Capture the cell that displays the provided text and extract its (X, Y) central coordinate. 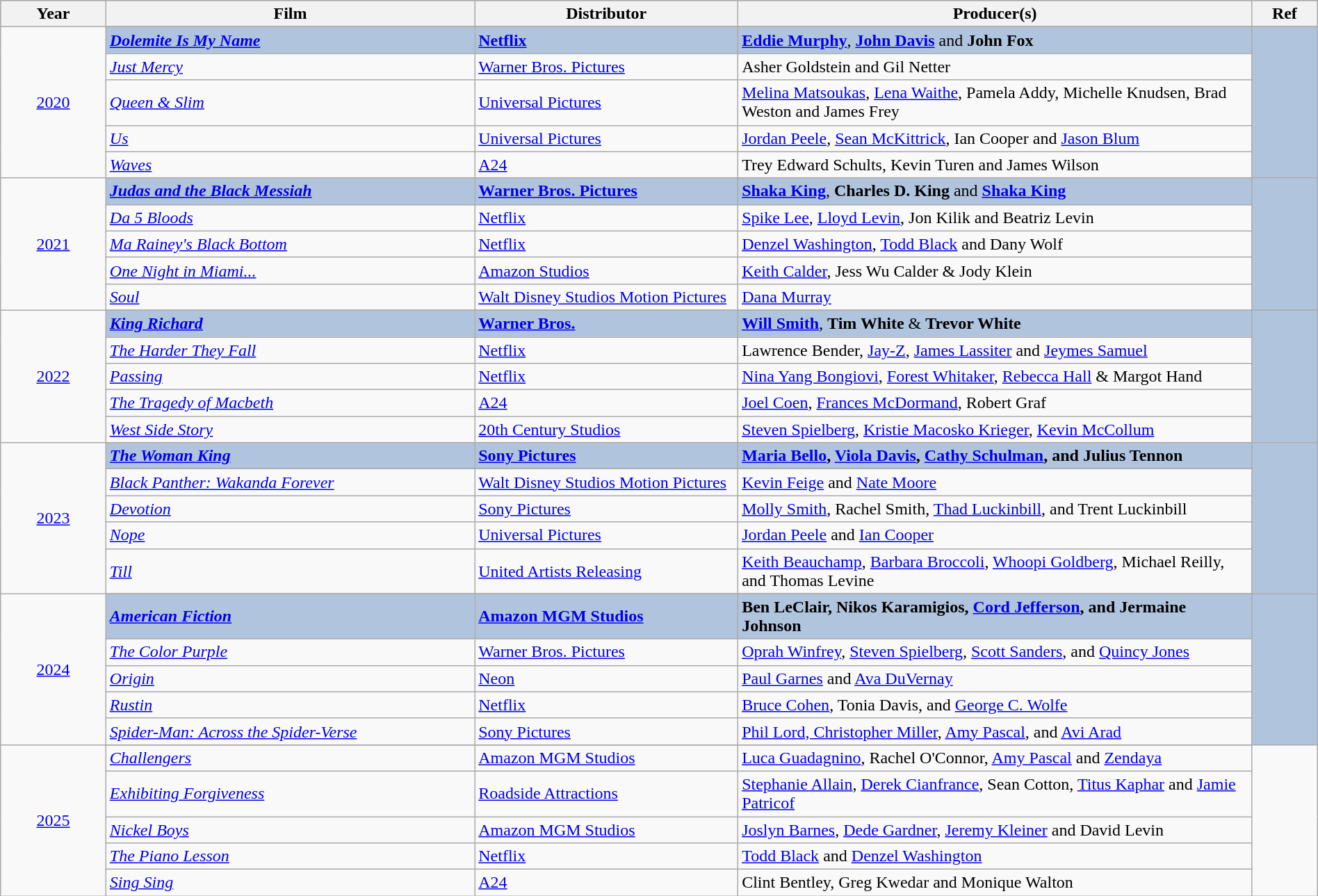
Soul (290, 297)
Waves (290, 165)
West Side Story (290, 430)
Asher Goldstein and Gil Netter (995, 67)
Trey Edward Schults, Kevin Turen and James Wilson (995, 165)
20th Century Studios (606, 430)
Nina Yang Bongiovi, Forest Whitaker, Rebecca Hall & Margot Hand (995, 377)
American Fiction (290, 616)
Distributor (606, 14)
Kevin Feige and Nate Moore (995, 482)
Ref (1285, 14)
Nope (290, 535)
Maria Bello, Viola Davis, Cathy Schulman, and Julius Tennon (995, 456)
Will Smith, Tim White & Trevor White (995, 323)
Dolemite Is My Name (290, 40)
Denzel Washington, Todd Black and Dany Wolf (995, 244)
Luca Guadagnino, Rachel O'Connor, Amy Pascal and Zendaya (995, 758)
Nickel Boys (290, 829)
Melina Matsoukas, Lena Waithe, Pamela Addy, Michelle Knudsen, Brad Weston and James Frey (995, 103)
Steven Spielberg, Kristie Macosko Krieger, Kevin McCollum (995, 430)
The Piano Lesson (290, 856)
Spike Lee, Lloyd Levin, Jon Kilik and Beatriz Levin (995, 218)
The Harder They Fall (290, 350)
Joel Coen, Frances McDormand, Robert Graf (995, 403)
Devotion (290, 509)
2021 (54, 244)
2025 (54, 820)
The Tragedy of Macbeth (290, 403)
Roadside Attractions (606, 794)
Clint Bentley, Greg Kwedar and Monique Walton (995, 883)
Molly Smith, Rachel Smith, Thad Luckinbill, and Trent Luckinbill (995, 509)
One Night in Miami... (290, 270)
Spider-Man: Across the Spider-Verse (290, 731)
Lawrence Bender, Jay-Z, James Lassiter and Jeymes Samuel (995, 350)
Jordan Peele, Sean McKittrick, Ian Cooper and Jason Blum (995, 138)
Shaka King, Charles D. King and Shaka King (995, 191)
2023 (54, 519)
Year (54, 14)
Ben LeClair, Nikos Karamigios, Cord Jefferson, and Jermaine Johnson (995, 616)
Challengers (290, 758)
Dana Murray (995, 297)
Neon (606, 678)
Da 5 Bloods (290, 218)
Till (290, 571)
Us (290, 138)
Amazon Studios (606, 270)
Jordan Peele and Ian Cooper (995, 535)
Rustin (290, 705)
Warner Bros. (606, 323)
Keith Calder, Jess Wu Calder & Jody Klein (995, 270)
Ma Rainey's Black Bottom (290, 244)
Passing (290, 377)
Exhibiting Forgiveness (290, 794)
Stephanie Allain, Derek Cianfrance, Sean Cotton, Titus Kaphar and Jamie Patricof (995, 794)
Keith Beauchamp, Barbara Broccoli, Whoopi Goldberg, Michael Reilly, and Thomas Levine (995, 571)
Origin (290, 678)
2022 (54, 376)
Paul Garnes and Ava DuVernay (995, 678)
Black Panther: Wakanda Forever (290, 482)
Todd Black and Denzel Washington (995, 856)
King Richard (290, 323)
The Color Purple (290, 652)
Producer(s) (995, 14)
Queen & Slim (290, 103)
2024 (54, 669)
Joslyn Barnes, Dede Gardner, Jeremy Kleiner and David Levin (995, 829)
Film (290, 14)
Eddie Murphy, John Davis and John Fox (995, 40)
Oprah Winfrey, Steven Spielberg, Scott Sanders, and Quincy Jones (995, 652)
2020 (54, 103)
Judas and the Black Messiah (290, 191)
Bruce Cohen, Tonia Davis, and George C. Wolfe (995, 705)
Sing Sing (290, 883)
Just Mercy (290, 67)
Phil Lord, Christopher Miller, Amy Pascal, and Avi Arad (995, 731)
United Artists Releasing (606, 571)
The Woman King (290, 456)
